From the cell containing the given text, extract its center point as [x, y] coordinate. 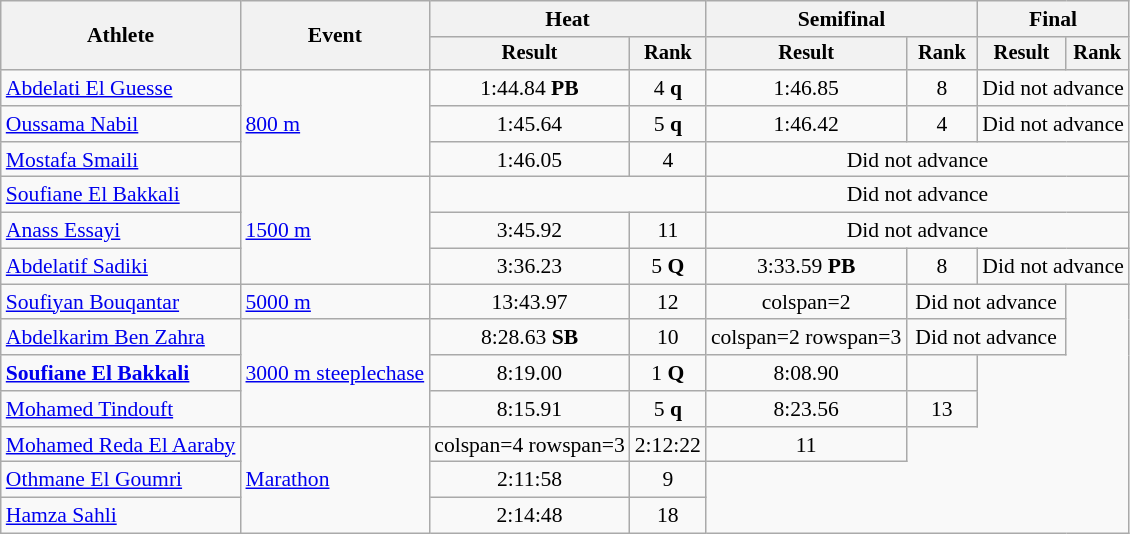
3:36.23 [530, 267]
Abdelatif Sadiki [121, 267]
Semifinal [842, 19]
Anass Essayi [121, 231]
1 Q [668, 373]
10 [668, 338]
Marathon [334, 480]
Othmane El Goumri [121, 480]
Mohamed Tindouft [121, 409]
5 Q [668, 267]
colspan=2 [806, 302]
3:45.92 [530, 231]
1:44.84 PB [530, 88]
8:19.00 [530, 373]
3000 m steeplechase [334, 374]
13 [942, 409]
Mohamed Reda El Aaraby [121, 445]
Mostafa Smaili [121, 160]
9 [668, 480]
8:15.91 [530, 409]
Abdelkarim Ben Zahra [121, 338]
Heat [568, 19]
1:46.85 [806, 88]
8:08.90 [806, 373]
Abdelati El Guesse [121, 88]
18 [668, 516]
5000 m [334, 302]
colspan=4 rowspan=3 [530, 445]
1500 m [334, 230]
Soufiyan Bouqantar [121, 302]
2:11:58 [530, 480]
8:28.63 SB [530, 338]
12 [668, 302]
Hamza Sahli [121, 516]
8:23.56 [806, 409]
13:43.97 [530, 302]
Event [334, 36]
4 q [668, 88]
1:46.42 [806, 124]
800 m [334, 124]
3:33.59 PB [806, 267]
Oussama Nabil [121, 124]
1:46.05 [530, 160]
2:12:22 [668, 445]
Final [1053, 19]
1:45.64 [530, 124]
2:14:48 [530, 516]
Athlete [121, 36]
colspan=2 rowspan=3 [806, 338]
